Locate the cell with the specified text and output its (X, Y) center coordinate. 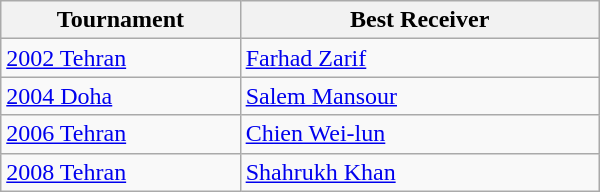
Best Receiver (420, 20)
2002 Tehran (120, 58)
Salem Mansour (420, 96)
2008 Tehran (120, 172)
Tournament (120, 20)
Shahrukh Khan (420, 172)
Chien Wei-lun (420, 134)
2006 Tehran (120, 134)
Farhad Zarif (420, 58)
2004 Doha (120, 96)
